Return the [X, Y] coordinate for the center point of the cell that contains the specified text.  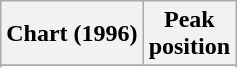
Chart (1996) [72, 34]
Peakposition [189, 34]
